Provide the [x, y] coordinate of the cell's center where the given text is located.  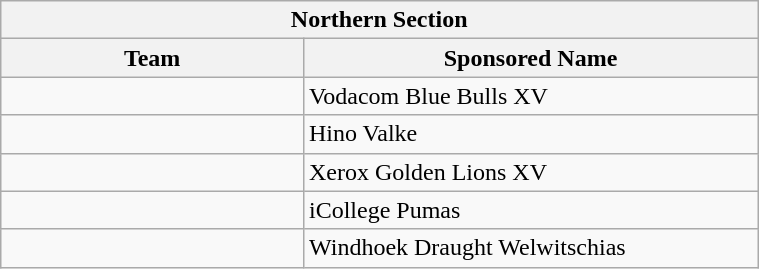
Sponsored Name [530, 58]
Team [152, 58]
Hino Valke [530, 134]
Windhoek Draught Welwitschias [530, 248]
iCollege Pumas [530, 210]
Xerox Golden Lions XV [530, 172]
Vodacom Blue Bulls XV [530, 96]
Northern Section [380, 20]
